Return the (x, y) coordinate for the center point of the cell that contains the specified text.  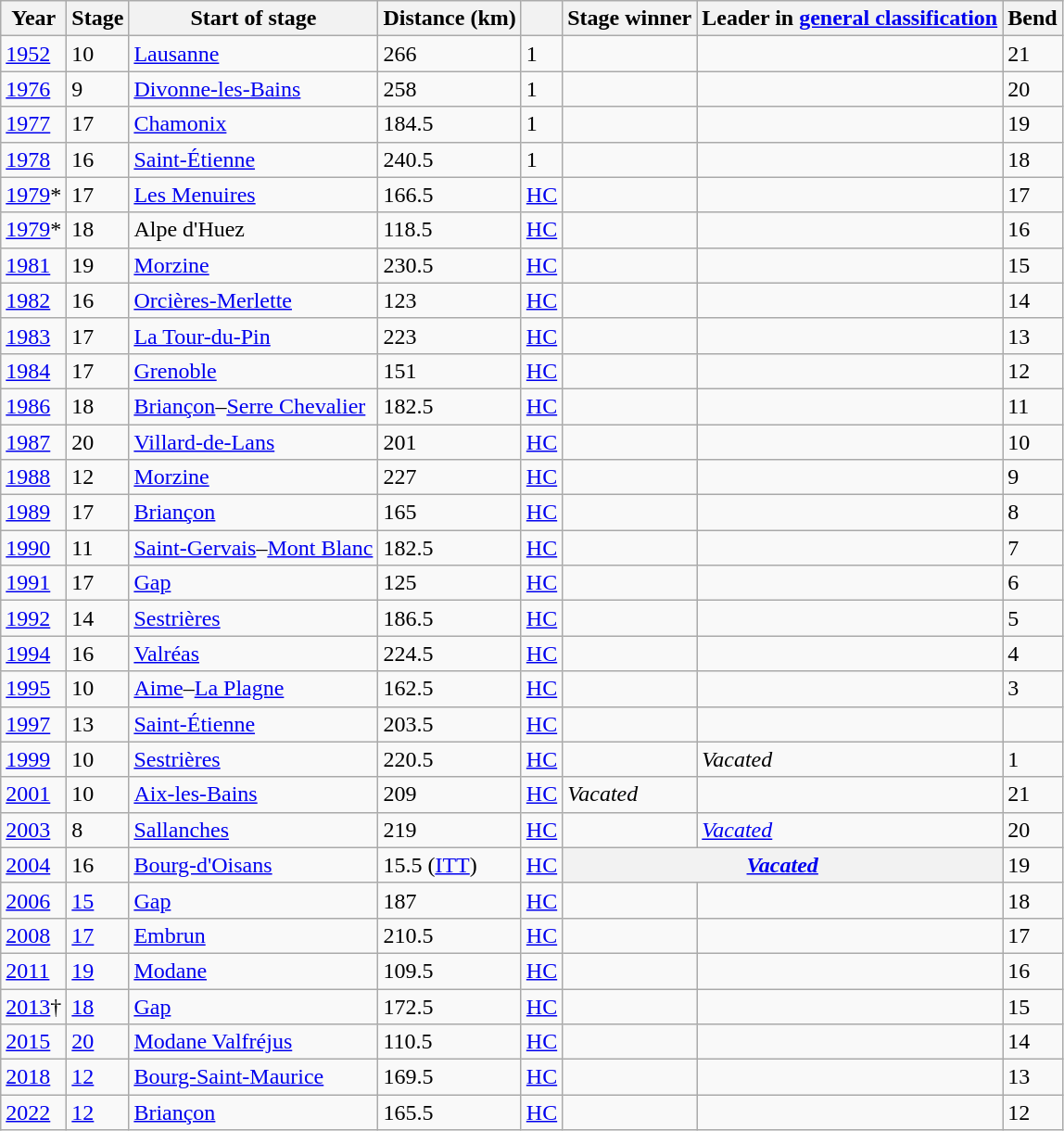
1986 (33, 406)
Stage winner (630, 19)
118.5 (450, 230)
123 (450, 300)
1976 (33, 89)
2015 (33, 1042)
165.5 (450, 1112)
1981 (33, 265)
240.5 (450, 159)
Orcières-Merlette (254, 300)
La Tour-du-Pin (254, 336)
Lausanne (254, 54)
2018 (33, 1077)
184.5 (450, 124)
4 (1032, 654)
169.5 (450, 1077)
1997 (33, 724)
1977 (33, 124)
Saint-Gervais–Mont Blanc (254, 548)
1982 (33, 300)
1999 (33, 759)
1992 (33, 618)
109.5 (450, 971)
266 (450, 54)
223 (450, 336)
Villard-de-Lans (254, 442)
203.5 (450, 724)
1991 (33, 583)
151 (450, 371)
1987 (33, 442)
5 (1032, 618)
Divonne-les-Bains (254, 89)
1990 (33, 548)
1984 (33, 371)
Bourg-d'Oisans (254, 865)
Year (33, 19)
Bend (1032, 19)
1983 (33, 336)
2003 (33, 830)
230.5 (450, 265)
172.5 (450, 1006)
Briançon–Serre Chevalier (254, 406)
210.5 (450, 935)
2001 (33, 794)
1994 (33, 654)
1995 (33, 689)
Alpe d'Huez (254, 230)
2008 (33, 935)
Stage (98, 19)
1952 (33, 54)
209 (450, 794)
2011 (33, 971)
2013† (33, 1006)
125 (450, 583)
Aime–La Plagne (254, 689)
Valréas (254, 654)
Modane (254, 971)
258 (450, 89)
201 (450, 442)
2022 (33, 1112)
110.5 (450, 1042)
166.5 (450, 195)
Grenoble (254, 371)
187 (450, 900)
7 (1032, 548)
Distance (km) (450, 19)
227 (450, 477)
219 (450, 830)
3 (1032, 689)
Bourg-Saint-Maurice (254, 1077)
Modane Valfréjus (254, 1042)
15.5 (ITT) (450, 865)
220.5 (450, 759)
Start of stage (254, 19)
Aix-les-Bains (254, 794)
186.5 (450, 618)
1978 (33, 159)
2006 (33, 900)
162.5 (450, 689)
6 (1032, 583)
Sallanches (254, 830)
Chamonix (254, 124)
1989 (33, 513)
Leader in general classification (850, 19)
1988 (33, 477)
165 (450, 513)
Les Menuires (254, 195)
Embrun (254, 935)
2004 (33, 865)
224.5 (450, 654)
